Output the [x, y] coordinate of the center of the cell containing the given text.  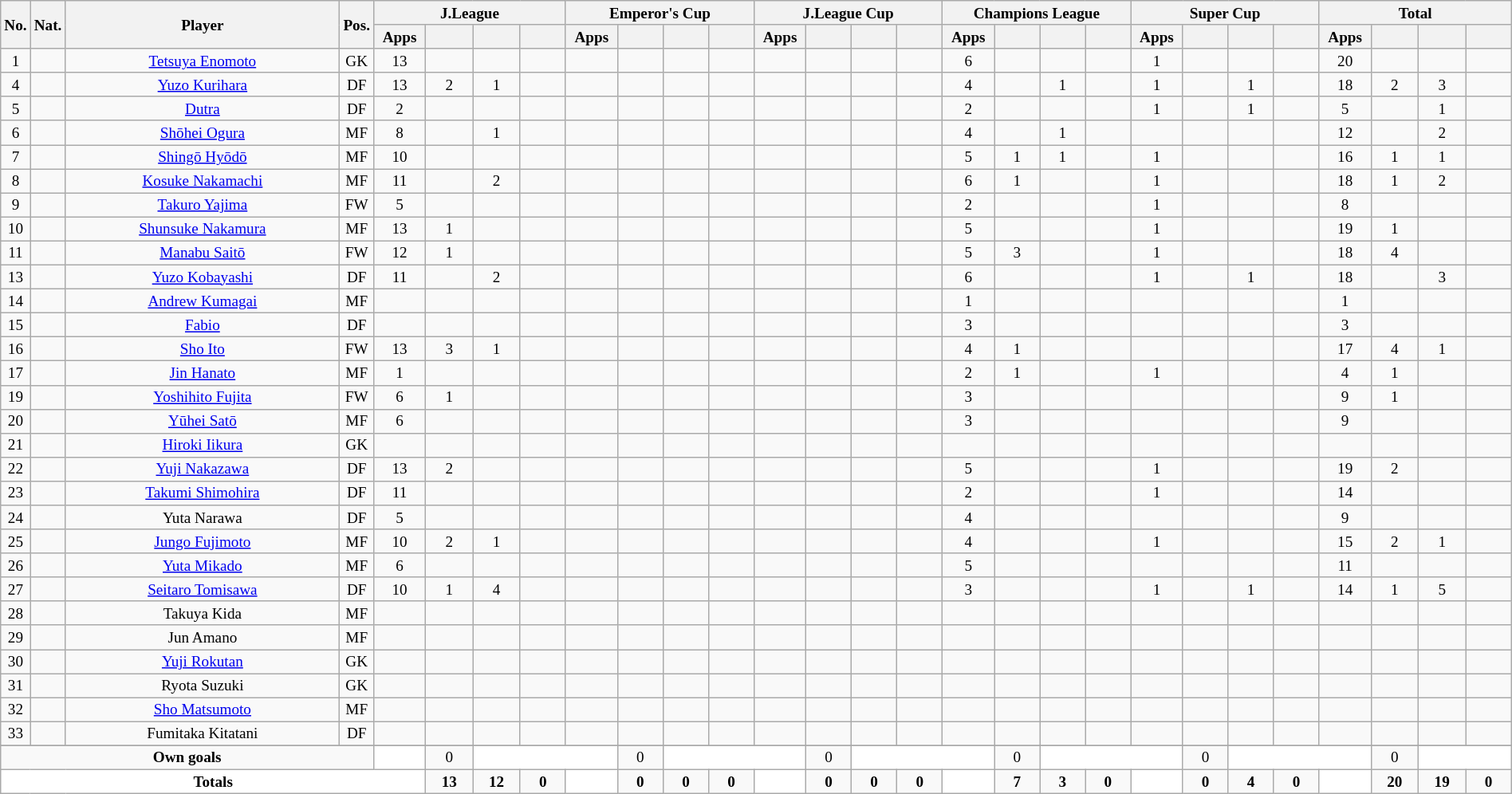
Seitaro Tomisawa [203, 589]
Emperor's Cup [660, 13]
31 [16, 685]
Yuzo Kobayashi [203, 277]
Totals [214, 781]
21 [16, 445]
Yuji Nakazawa [203, 469]
Fabio [203, 324]
23 [16, 493]
Jun Amano [203, 637]
30 [16, 661]
Super Cup [1225, 13]
Ryota Suzuki [203, 685]
32 [16, 709]
Takumi Shimohira [203, 493]
Takuro Yajima [203, 205]
Own goals [187, 757]
Champions League [1037, 13]
Shōhei Ogura [203, 132]
Manabu Saitō [203, 253]
Jungo Fujimoto [203, 541]
Andrew Kumagai [203, 301]
Yoshihito Fujita [203, 397]
25 [16, 541]
Tetsuya Enomoto [203, 61]
Yuta Mikado [203, 565]
Sho Matsumoto [203, 709]
Fumitaka Kitatani [203, 733]
Total [1415, 13]
Yuzo Kurihara [203, 85]
24 [16, 517]
26 [16, 565]
Player [203, 25]
33 [16, 733]
22 [16, 469]
Pos. [357, 25]
J.League Cup [849, 13]
No. [16, 25]
Shingō Hyōdō [203, 156]
Yuji Rokutan [203, 661]
Kosuke Nakamachi [203, 181]
Nat. [48, 25]
29 [16, 637]
Hiroki Iikura [203, 445]
Dutra [203, 108]
Sho Ito [203, 349]
Jin Hanato [203, 373]
28 [16, 613]
J.League [471, 13]
27 [16, 589]
Takuya Kida [203, 613]
Yūhei Satō [203, 421]
Yuta Narawa [203, 517]
Shunsuke Nakamura [203, 229]
